Capture the cell that displays the provided text and extract its [x, y] central coordinate. 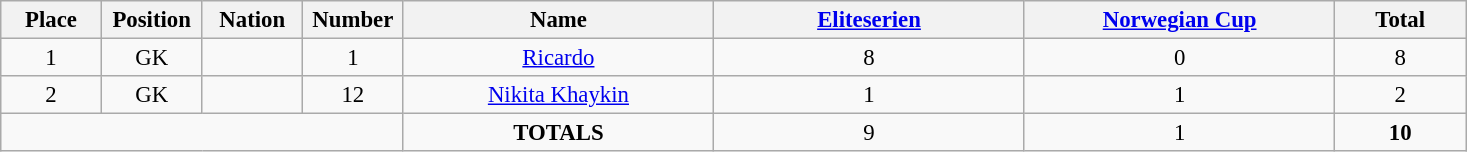
Place [52, 20]
Name [558, 20]
Position [152, 20]
Norwegian Cup [1180, 20]
TOTALS [558, 133]
Number [354, 20]
9 [870, 133]
Nikita Khaykin [558, 95]
Total [1400, 20]
0 [1180, 58]
Ricardo [558, 58]
10 [1400, 133]
Nation [252, 20]
12 [354, 95]
Eliteserien [870, 20]
